Locate the cell with the specified text and output its (X, Y) center coordinate. 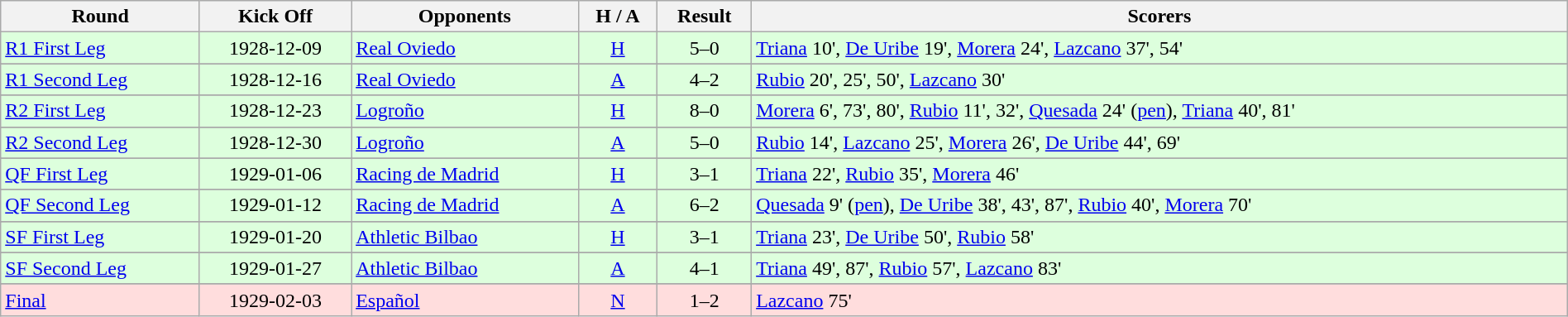
Result (705, 17)
Triana 10', De Uribe 19', Morera 24', Lazcano 37', 54' (1159, 48)
1928-12-16 (275, 79)
R2 First Leg (101, 111)
1928-12-30 (275, 142)
1929-01-20 (275, 237)
R2 Second Leg (101, 142)
Morera 6', 73', 80', Rubio 11', 32', Quesada 24' (pen), Triana 40', 81' (1159, 111)
N (618, 300)
1928-12-09 (275, 48)
R1 First Leg (101, 48)
1929-02-03 (275, 300)
SF First Leg (101, 237)
1929-01-12 (275, 205)
Lazcano 75' (1159, 300)
QF First Leg (101, 174)
Rubio 20', 25', 50', Lazcano 30' (1159, 79)
Triana 22', Rubio 35', Morera 46' (1159, 174)
Final (101, 300)
Español (465, 300)
Kick Off (275, 17)
4–2 (705, 79)
Rubio 14', Lazcano 25', Morera 26', De Uribe 44', 69' (1159, 142)
Triana 49', 87', Rubio 57', Lazcano 83' (1159, 268)
Scorers (1159, 17)
H / A (618, 17)
Quesada 9' (pen), De Uribe 38', 43', 87', Rubio 40', Morera 70' (1159, 205)
R1 Second Leg (101, 79)
Opponents (465, 17)
1928-12-23 (275, 111)
6–2 (705, 205)
4–1 (705, 268)
1929-01-27 (275, 268)
1–2 (705, 300)
1929-01-06 (275, 174)
Round (101, 17)
Triana 23', De Uribe 50', Rubio 58' (1159, 237)
SF Second Leg (101, 268)
8–0 (705, 111)
QF Second Leg (101, 205)
